From the cell containing the given text, extract its center point as [X, Y] coordinate. 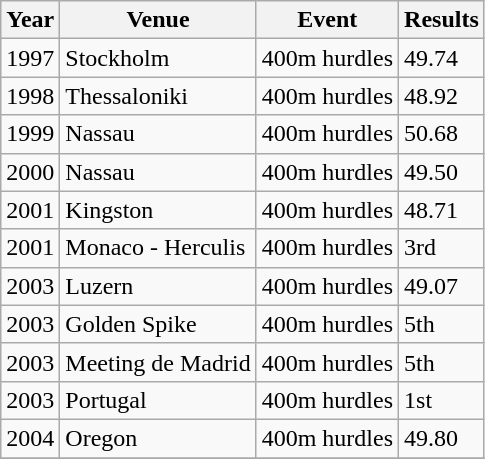
Monaco - Herculis [158, 248]
2004 [30, 438]
48.92 [442, 96]
Results [442, 20]
Kingston [158, 210]
Luzern [158, 286]
48.71 [442, 210]
49.74 [442, 58]
1st [442, 400]
49.07 [442, 286]
Venue [158, 20]
49.80 [442, 438]
1999 [30, 134]
1998 [30, 96]
3rd [442, 248]
Thessaloniki [158, 96]
Stockholm [158, 58]
49.50 [442, 172]
Event [327, 20]
Oregon [158, 438]
1997 [30, 58]
2000 [30, 172]
Portugal [158, 400]
50.68 [442, 134]
Golden Spike [158, 324]
Meeting de Madrid [158, 362]
Year [30, 20]
